Determine the [X, Y] coordinate at the center of the cell enclosing the given text.  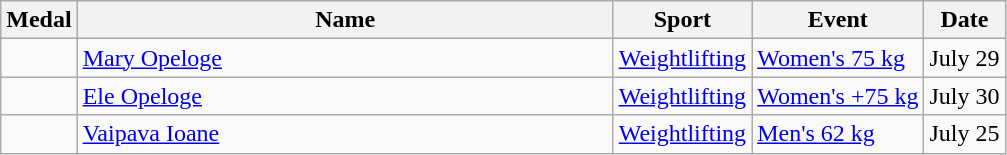
Women's 75 kg [838, 58]
July 25 [964, 134]
Vaipava Ioane [345, 134]
July 30 [964, 96]
Mary Opeloge [345, 58]
Sport [682, 20]
Name [345, 20]
Men's 62 kg [838, 134]
Ele Opeloge [345, 96]
Date [964, 20]
July 29 [964, 58]
Medal [39, 20]
Event [838, 20]
Women's +75 kg [838, 96]
